Detect which cell encompasses the target text, then output its [X, Y] center coordinate. 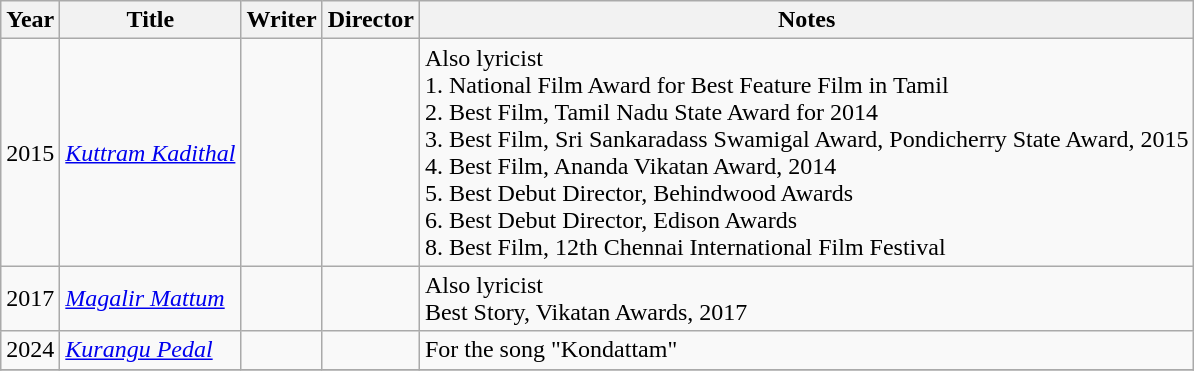
Notes [806, 20]
2024 [30, 350]
Year [30, 20]
Director [370, 20]
Kurangu Pedal [150, 350]
2017 [30, 298]
For the song "Kondattam" [806, 350]
Magalir Mattum [150, 298]
Title [150, 20]
2015 [30, 152]
Writer [282, 20]
Also lyricist Best Story, Vikatan Awards, 2017 [806, 298]
Kuttram Kadithal [150, 152]
